From the cell containing the given text, extract its center point as [x, y] coordinate. 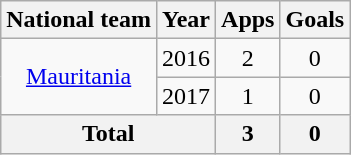
2 [248, 58]
Total [108, 134]
Apps [248, 20]
Year [186, 20]
2017 [186, 96]
National team [79, 20]
1 [248, 96]
Mauritania [79, 77]
2016 [186, 58]
Goals [315, 20]
3 [248, 134]
